Return (x, y) of the center of cell containing provided text 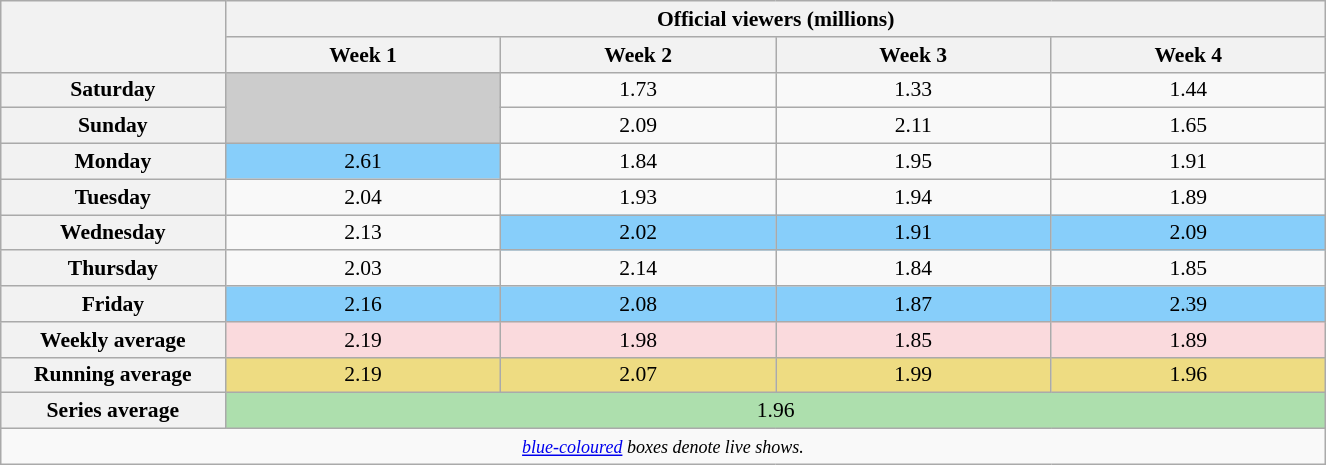
2.16 (362, 304)
Series average (112, 411)
Tuesday (112, 197)
2.61 (362, 162)
Week 1 (362, 55)
1.73 (638, 90)
Week 4 (1188, 55)
1.99 (914, 375)
1.44 (1188, 90)
Friday (112, 304)
1.33 (914, 90)
Week 3 (914, 55)
blue-coloured boxes denote live shows. (663, 447)
2.07 (638, 375)
2.14 (638, 269)
1.65 (1188, 126)
Official viewers (millions) (775, 19)
Wednesday (112, 233)
2.39 (1188, 304)
1.93 (638, 197)
2.13 (362, 233)
Sunday (112, 126)
Saturday (112, 90)
Week 2 (638, 55)
2.11 (914, 126)
1.98 (638, 340)
1.95 (914, 162)
Thursday (112, 269)
1.94 (914, 197)
2.03 (362, 269)
2.08 (638, 304)
Weekly average (112, 340)
Monday (112, 162)
2.04 (362, 197)
Running average (112, 375)
2.02 (638, 233)
1.87 (914, 304)
